Search for the cell housing the specified text and yield its (x, y) center coordinate. 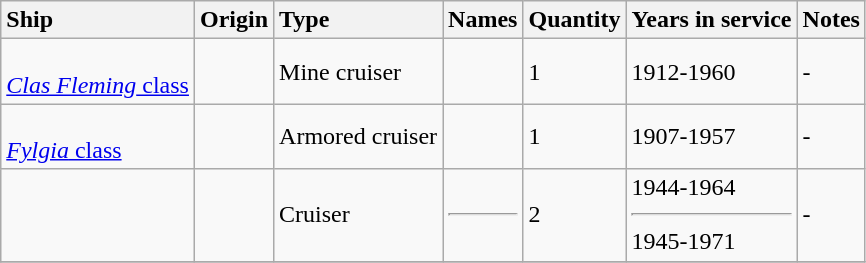
Cruiser (358, 215)
Mine cruiser (358, 72)
Fylgia class (98, 136)
Quantity (574, 20)
Ship (98, 20)
Armored cruiser (358, 136)
Names (483, 20)
Clas Fleming class (98, 72)
2 (574, 215)
Years in service (712, 20)
1912-1960 (712, 72)
1907-1957 (712, 136)
Notes (831, 20)
Origin (234, 20)
Type (358, 20)
1944-19641945-1971 (712, 215)
